Search for the cell housing the specified text and yield its [x, y] center coordinate. 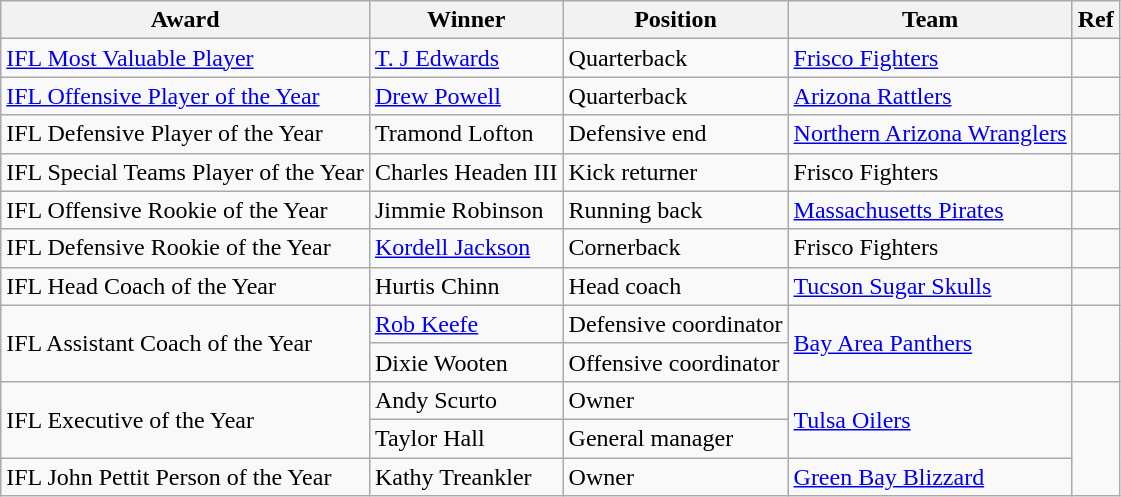
IFL John Pettit Person of the Year [186, 477]
Hurtis Chinn [466, 286]
Charles Headen III [466, 172]
General manager [676, 438]
IFL Assistant Coach of the Year [186, 343]
Cornerback [676, 248]
Defensive coordinator [676, 324]
Kathy Treankler [466, 477]
Award [186, 20]
Kick returner [676, 172]
Green Bay Blizzard [930, 477]
IFL Defensive Rookie of the Year [186, 248]
Ref [1096, 20]
Tucson Sugar Skulls [930, 286]
T. J Edwards [466, 58]
Northern Arizona Wranglers [930, 134]
Defensive end [676, 134]
Tulsa Oilers [930, 419]
Kordell Jackson [466, 248]
Running back [676, 210]
Dixie Wooten [466, 362]
IFL Head Coach of the Year [186, 286]
Head coach [676, 286]
Arizona Rattlers [930, 96]
Position [676, 20]
Andy Scurto [466, 400]
Drew Powell [466, 96]
IFL Offensive Rookie of the Year [186, 210]
Taylor Hall [466, 438]
IFL Executive of the Year [186, 419]
Jimmie Robinson [466, 210]
IFL Defensive Player of the Year [186, 134]
Offensive coordinator [676, 362]
Massachusetts Pirates [930, 210]
Tramond Lofton [466, 134]
Bay Area Panthers [930, 343]
IFL Most Valuable Player [186, 58]
Winner [466, 20]
Team [930, 20]
IFL Offensive Player of the Year [186, 96]
Rob Keefe [466, 324]
IFL Special Teams Player of the Year [186, 172]
